Provide the [X, Y] coordinate of the cell's center where the given text is located.  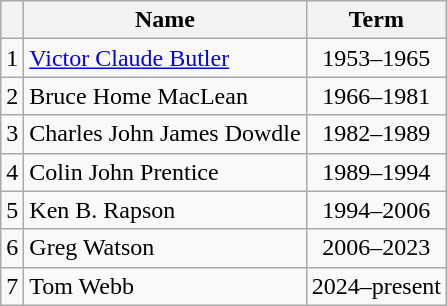
Tom Webb [165, 286]
3 [12, 134]
Bruce Home MacLean [165, 96]
1989–1994 [376, 172]
Victor Claude Butler [165, 58]
4 [12, 172]
5 [12, 210]
Greg Watson [165, 248]
2024–present [376, 286]
Term [376, 20]
2006–2023 [376, 248]
1982–1989 [376, 134]
2 [12, 96]
1953–1965 [376, 58]
Name [165, 20]
1 [12, 58]
7 [12, 286]
1966–1981 [376, 96]
6 [12, 248]
Colin John Prentice [165, 172]
Charles John James Dowdle [165, 134]
1994–2006 [376, 210]
Ken B. Rapson [165, 210]
